Scan for the cell matching the given text and deliver its [x, y] coordinate at center. 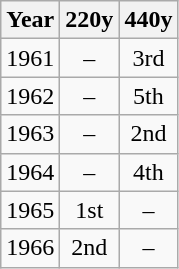
1966 [30, 248]
1962 [30, 96]
1961 [30, 58]
220y [90, 20]
1963 [30, 134]
440y [148, 20]
3rd [148, 58]
1964 [30, 172]
Year [30, 20]
1st [90, 210]
1965 [30, 210]
5th [148, 96]
4th [148, 172]
